Output the (x, y) coordinate of the center of the cell containing the given text.  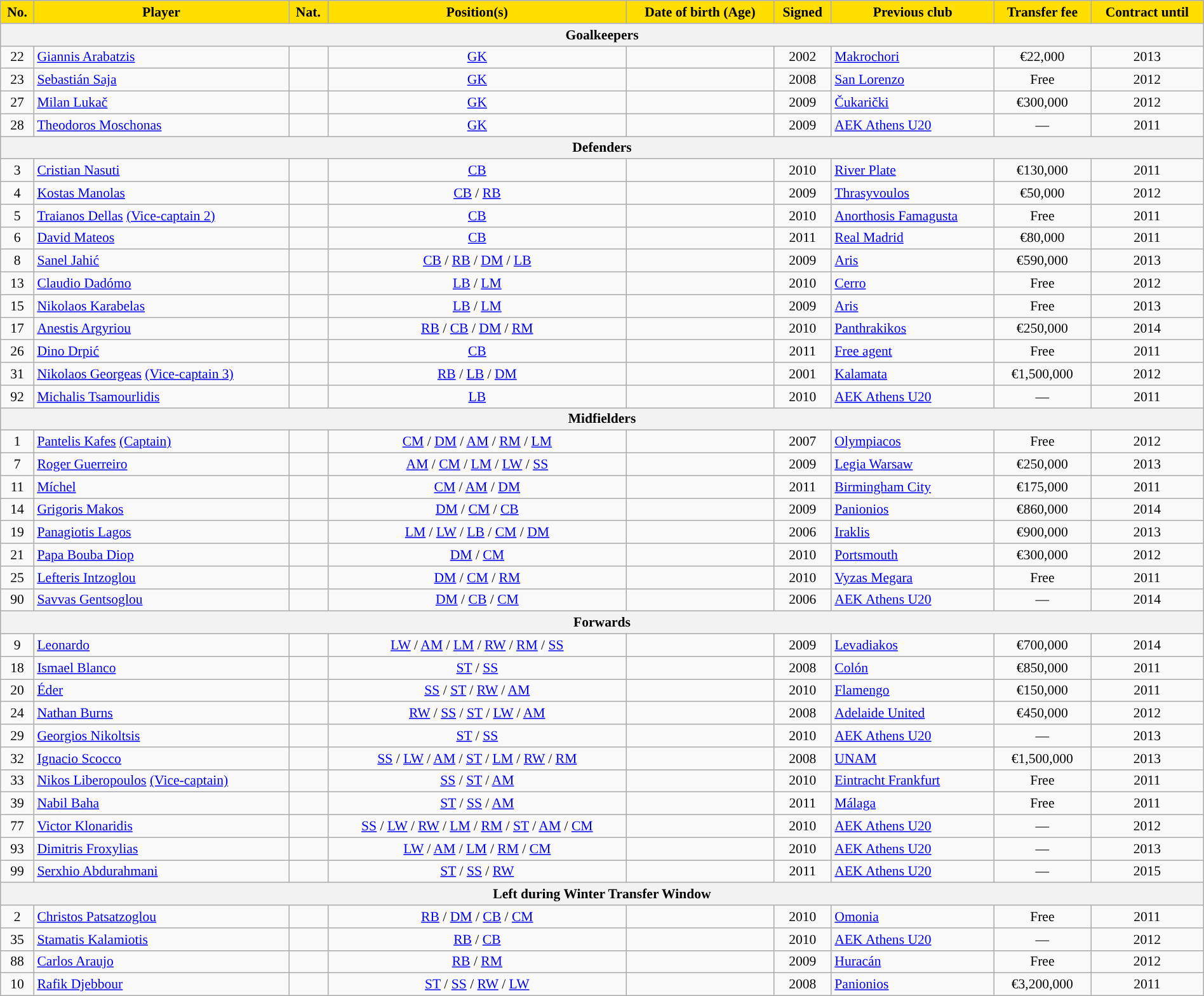
ST / SS / RW (477, 872)
SS / LW / RW / LM / RM / ST / AM / CM (477, 827)
Thrasyvoulos (913, 193)
7 (18, 465)
Cristian Nasuti (161, 171)
€22,000 (1042, 57)
Kostas Manolas (161, 193)
92 (18, 397)
Giannis Arabatzis (161, 57)
6 (18, 238)
Transfer fee (1042, 12)
LB (477, 397)
15 (18, 306)
Birmingham City (913, 487)
Panagiotis Lagos (161, 533)
Theodoros Moschonas (161, 125)
Portsmouth (913, 555)
€850,000 (1042, 668)
Leonardo (161, 646)
Papa Bouba Diop (161, 555)
No. (18, 12)
13 (18, 284)
99 (18, 872)
Midfielders (602, 419)
3 (18, 171)
77 (18, 827)
DM / CM / RM (477, 578)
93 (18, 849)
RB / LB / DM (477, 374)
CM / AM / DM (477, 487)
€450,000 (1042, 714)
Left during Winter Transfer Window (602, 894)
22 (18, 57)
39 (18, 804)
19 (18, 533)
€590,000 (1042, 261)
17 (18, 329)
31 (18, 374)
Serxhio Abdurahmani (161, 872)
35 (18, 940)
Dino Drpić (161, 352)
Previous club (913, 12)
€80,000 (1042, 238)
Georgios Nikoltsis (161, 736)
Sebastián Saja (161, 80)
UNAM (913, 759)
€860,000 (1042, 510)
Christos Patsatzoglou (161, 917)
Nikos Liberopoulos (Vice-captain) (161, 781)
RB / RM (477, 962)
LW / AM / LM / RM / CM (477, 849)
21 (18, 555)
23 (18, 80)
Colón (913, 668)
Position(s) (477, 12)
ST / SS / RW / LW (477, 985)
Anestis Argyriou (161, 329)
AM / CM / LM / LW / SS (477, 465)
SS / ST / AM (477, 781)
14 (18, 510)
Savvas Gentsoglou (161, 600)
Date of birth (Age) (700, 12)
Player (161, 12)
€700,000 (1042, 646)
Adelaide United (913, 714)
Defenders (602, 148)
Míchel (161, 487)
Dimitris Froxylias (161, 849)
CB / RB / DM / LB (477, 261)
2015 (1147, 872)
Éder (161, 691)
Contract until (1147, 12)
Nikolaos Karabelas (161, 306)
Makrochori (913, 57)
Ignacio Scocco (161, 759)
Victor Klonaridis (161, 827)
4 (18, 193)
2007 (803, 442)
€3,200,000 (1042, 985)
DM / CM (477, 555)
RB / CB (477, 940)
Signed (803, 12)
Iraklis (913, 533)
33 (18, 781)
Levadiakos (913, 646)
Roger Guerreiro (161, 465)
€50,000 (1042, 193)
San Lorenzo (913, 80)
Anorthosis Famagusta (913, 216)
Málaga (913, 804)
18 (18, 668)
Stamatis Kalamiotis (161, 940)
24 (18, 714)
CB / RB (477, 193)
Rafik Djebbour (161, 985)
SS / ST / RW / AM (477, 691)
Kalamata (913, 374)
Carlos Araujo (161, 962)
ST / SS / AM (477, 804)
€150,000 (1042, 691)
Huracán (913, 962)
€175,000 (1042, 487)
Čukarički (913, 103)
Grigoris Makos (161, 510)
Michalis Tsamourlidis (161, 397)
2001 (803, 374)
88 (18, 962)
RW / SS / ST / LW / AM (477, 714)
90 (18, 600)
LM / LW / LB / CM / DM (477, 533)
RB / DM / CB / CM (477, 917)
DM / CM / CB (477, 510)
26 (18, 352)
Lefteris Intzoglou (161, 578)
20 (18, 691)
Traianos Dellas (Vice-captain 2) (161, 216)
2002 (803, 57)
CM / DM / AM / RM / LM (477, 442)
Nat. (309, 12)
27 (18, 103)
SS / LW / AM / ST / LM / RW / RM (477, 759)
RB / CB / DM / RM (477, 329)
Forwards (602, 623)
Cerro (913, 284)
29 (18, 736)
1 (18, 442)
DM / CB / CM (477, 600)
€130,000 (1042, 171)
2 (18, 917)
Goalkeepers (602, 35)
8 (18, 261)
Olympiacos (913, 442)
Ismael Blanco (161, 668)
Sanel Jahić (161, 261)
Nathan Burns (161, 714)
Omonia (913, 917)
10 (18, 985)
Nabil Baha (161, 804)
Panthrakikos (913, 329)
Milan Lukač (161, 103)
Real Madrid (913, 238)
Vyzas Megara (913, 578)
Legia Warsaw (913, 465)
5 (18, 216)
9 (18, 646)
11 (18, 487)
David Mateos (161, 238)
LW / AM / LM / RW / RM / SS (477, 646)
28 (18, 125)
Nikolaos Georgeas (Vice-captain 3) (161, 374)
River Plate (913, 171)
32 (18, 759)
€900,000 (1042, 533)
Claudio Dadómo (161, 284)
Flamengo (913, 691)
Free agent (913, 352)
Eintracht Frankfurt (913, 781)
25 (18, 578)
Pantelis Kafes (Captain) (161, 442)
